Search for the cell housing the specified text and yield its [X, Y] center coordinate. 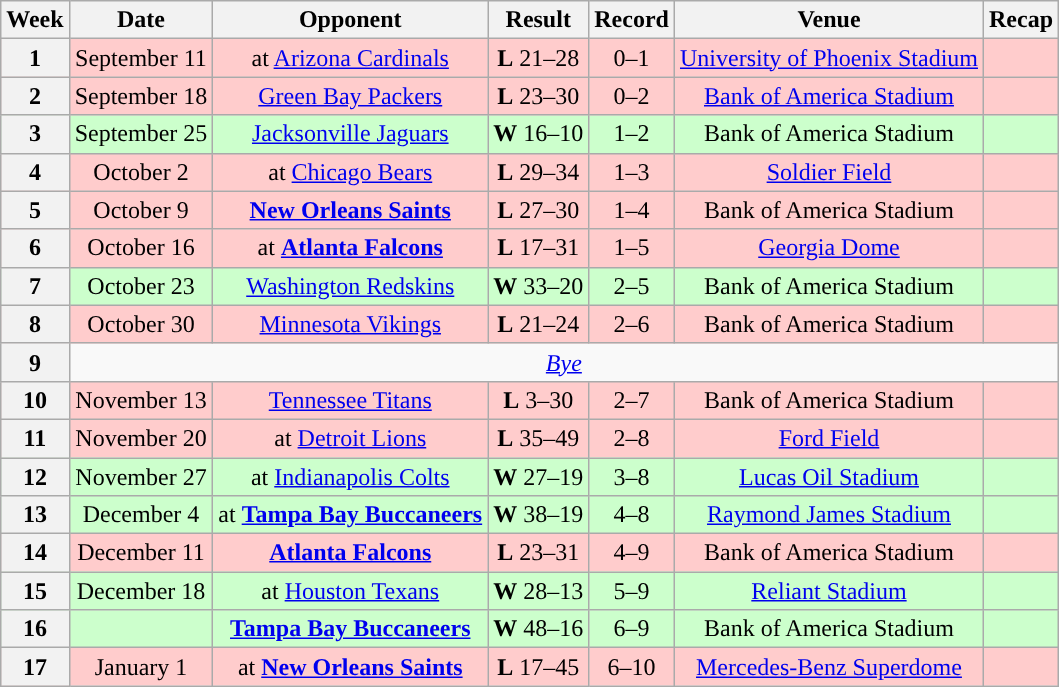
September 25 [141, 134]
Georgia Dome [828, 248]
17 [35, 667]
October 2 [141, 172]
W 48–16 [538, 629]
15 [35, 591]
4–8 [632, 515]
Opponent [350, 20]
L 21–28 [538, 58]
Reliant Stadium [828, 591]
L 3–30 [538, 400]
12 [35, 477]
September 11 [141, 58]
2 [35, 96]
at Houston Texans [350, 591]
8 [35, 324]
L 17–45 [538, 667]
Mercedes-Benz Superdome [828, 667]
December 4 [141, 515]
6–10 [632, 667]
Tennessee Titans [350, 400]
at Tampa Bay Buccaneers [350, 515]
Green Bay Packers [350, 96]
3–8 [632, 477]
2–6 [632, 324]
4 [35, 172]
L 23–30 [538, 96]
1–4 [632, 210]
Washington Redskins [350, 286]
January 1 [141, 667]
W 28–13 [538, 591]
10 [35, 400]
Soldier Field [828, 172]
6–9 [632, 629]
Date [141, 20]
14 [35, 553]
September 18 [141, 96]
6 [35, 248]
W 38–19 [538, 515]
1–5 [632, 248]
December 11 [141, 553]
L 21–24 [538, 324]
0–2 [632, 96]
1–3 [632, 172]
Atlanta Falcons [350, 553]
5 [35, 210]
L 23–31 [538, 553]
October 23 [141, 286]
October 30 [141, 324]
0–1 [632, 58]
W 16–10 [538, 134]
5–9 [632, 591]
Minnesota Vikings [350, 324]
2–7 [632, 400]
Week [35, 20]
Lucas Oil Stadium [828, 477]
at Detroit Lions [350, 438]
Jacksonville Jaguars [350, 134]
1–2 [632, 134]
13 [35, 515]
16 [35, 629]
at Indianapolis Colts [350, 477]
2–8 [632, 438]
November 20 [141, 438]
New Orleans Saints [350, 210]
W 27–19 [538, 477]
7 [35, 286]
Record [632, 20]
Bye [564, 362]
W 33–20 [538, 286]
Recap [1022, 20]
L 29–34 [538, 172]
L 27–30 [538, 210]
October 16 [141, 248]
1 [35, 58]
October 9 [141, 210]
at New Orleans Saints [350, 667]
L 35–49 [538, 438]
2–5 [632, 286]
November 13 [141, 400]
Tampa Bay Buccaneers [350, 629]
4–9 [632, 553]
Venue [828, 20]
3 [35, 134]
Result [538, 20]
November 27 [141, 477]
Ford Field [828, 438]
at Chicago Bears [350, 172]
L 17–31 [538, 248]
at Atlanta Falcons [350, 248]
University of Phoenix Stadium [828, 58]
11 [35, 438]
9 [35, 362]
December 18 [141, 591]
Raymond James Stadium [828, 515]
at Arizona Cardinals [350, 58]
